Return the [x, y] coordinate for the center point of the cell that contains the specified text.  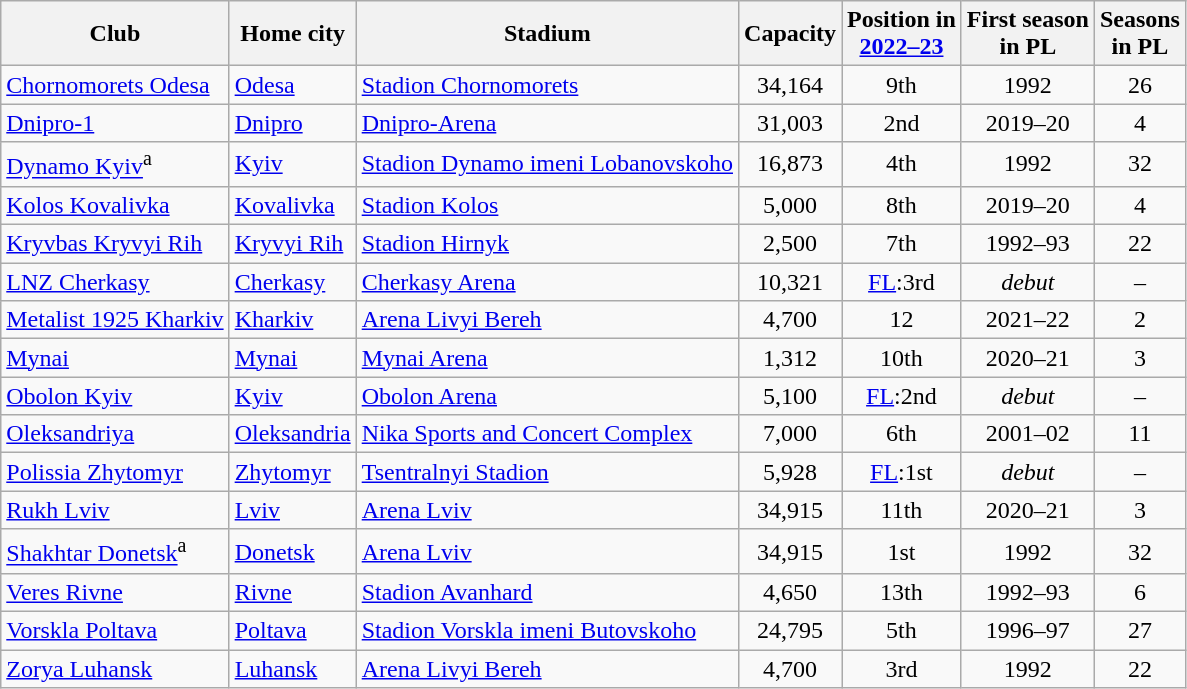
FL:2nd [902, 396]
Cherkasy [292, 282]
Dynamo Kyiva [115, 164]
2001–02 [1028, 434]
Kharkiv [292, 320]
Dnipro-1 [115, 123]
Position in2022–23 [902, 34]
Poltava [292, 631]
Veres Rivne [115, 593]
11th [902, 510]
Odesa [292, 85]
6 [1140, 593]
Stadion Avanhard [547, 593]
Seasonsin PL [1140, 34]
1996–97 [1028, 631]
27 [1140, 631]
Rukh Lviv [115, 510]
Dnipro [292, 123]
Tsentralnyi Stadion [547, 472]
24,795 [790, 631]
Stadion Hirnyk [547, 244]
FL:1st [902, 472]
16,873 [790, 164]
1st [902, 552]
5,100 [790, 396]
FL:3rd [902, 282]
Obolon Kyiv [115, 396]
7th [902, 244]
Mynai Arena [547, 358]
Zorya Luhansk [115, 669]
1,312 [790, 358]
Club [115, 34]
Dnipro-Arena [547, 123]
Lviv [292, 510]
11 [1140, 434]
Luhansk [292, 669]
Stadion Chornomorets [547, 85]
8th [902, 205]
31,003 [790, 123]
Vorskla Poltava [115, 631]
Metalist 1925 Kharkiv [115, 320]
First seasonin PL [1028, 34]
13th [902, 593]
2,500 [790, 244]
4th [902, 164]
7,000 [790, 434]
Home city [292, 34]
Oleksandriya [115, 434]
5th [902, 631]
3rd [902, 669]
5,928 [790, 472]
Oleksandria [292, 434]
2 [1140, 320]
Stadion Kolos [547, 205]
Kryvbas Kryvyi Rih [115, 244]
4,650 [790, 593]
Obolon Arena [547, 396]
Zhytomyr [292, 472]
LNZ Cherkasy [115, 282]
Rivne [292, 593]
9th [902, 85]
Cherkasy Arena [547, 282]
Kryvyi Rih [292, 244]
34,164 [790, 85]
Stadion Dynamo imeni Lobanovskoho [547, 164]
Polissia Zhytomyr [115, 472]
Nika Sports and Concert Complex [547, 434]
Stadium [547, 34]
Stadion Vorskla imeni Butovskoho [547, 631]
Kovalivka [292, 205]
Donetsk [292, 552]
10,321 [790, 282]
Shakhtar Donetska [115, 552]
Capacity [790, 34]
26 [1140, 85]
10th [902, 358]
12 [902, 320]
Chornomorets Odesa [115, 85]
Kolos Kovalivka [115, 205]
2nd [902, 123]
5,000 [790, 205]
2021–22 [1028, 320]
6th [902, 434]
